Pinpoint the cell where the given text exists, returning its (x, y) midpoint coordinate. 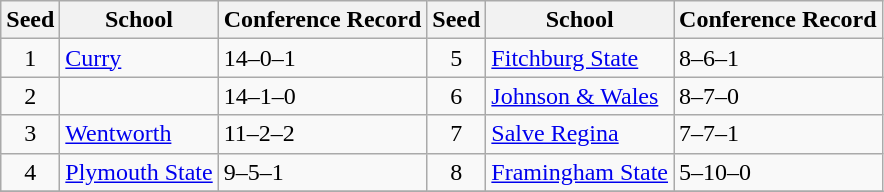
11–2–2 (322, 134)
5 (456, 58)
Fitchburg State (580, 58)
7–7–1 (778, 134)
4 (30, 172)
1 (30, 58)
8–6–1 (778, 58)
6 (456, 96)
Framingham State (580, 172)
Salve Regina (580, 134)
14–1–0 (322, 96)
5–10–0 (778, 172)
3 (30, 134)
Johnson & Wales (580, 96)
Curry (139, 58)
2 (30, 96)
8 (456, 172)
14–0–1 (322, 58)
8–7–0 (778, 96)
9–5–1 (322, 172)
Plymouth State (139, 172)
Wentworth (139, 134)
7 (456, 134)
